Return [x, y] of the center of cell containing provided text 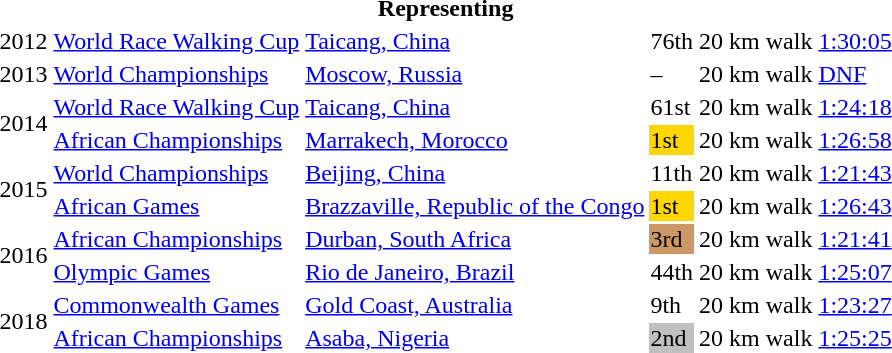
Durban, South Africa [475, 239]
Marrakech, Morocco [475, 140]
61st [672, 107]
Asaba, Nigeria [475, 338]
Moscow, Russia [475, 74]
3rd [672, 239]
Brazzaville, Republic of the Congo [475, 206]
44th [672, 272]
Gold Coast, Australia [475, 305]
76th [672, 41]
African Games [176, 206]
9th [672, 305]
Commonwealth Games [176, 305]
Olympic Games [176, 272]
2nd [672, 338]
Rio de Janeiro, Brazil [475, 272]
Beijing, China [475, 173]
– [672, 74]
11th [672, 173]
